Pinpoint the cell where the given text exists, returning its [x, y] midpoint coordinate. 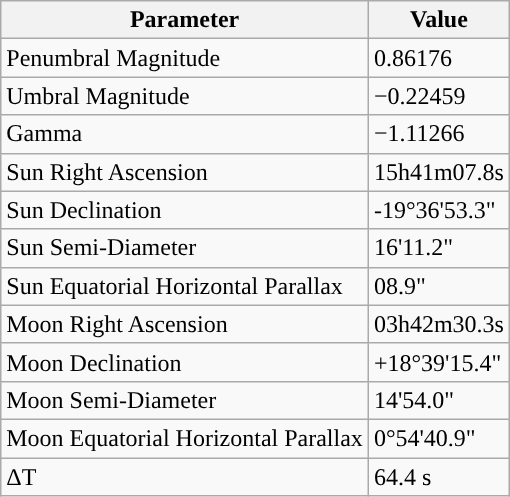
+18°39'15.4" [438, 362]
ΔT [185, 477]
Umbral Magnitude [185, 96]
Parameter [185, 20]
03h42m30.3s [438, 324]
0.86176 [438, 58]
0°54'40.9" [438, 438]
08.9" [438, 286]
Moon Right Ascension [185, 324]
Moon Equatorial Horizontal Parallax [185, 438]
Sun Semi-Diameter [185, 248]
14'54.0" [438, 400]
Moon Semi-Diameter [185, 400]
Penumbral Magnitude [185, 58]
Moon Declination [185, 362]
Sun Right Ascension [185, 172]
Sun Declination [185, 210]
−0.22459 [438, 96]
15h41m07.8s [438, 172]
−1.11266 [438, 134]
Gamma [185, 134]
-19°36'53.3" [438, 210]
16'11.2" [438, 248]
64.4 s [438, 477]
Sun Equatorial Horizontal Parallax [185, 286]
Value [438, 20]
